Return the [X, Y] coordinate for the center point of the cell that contains the specified text.  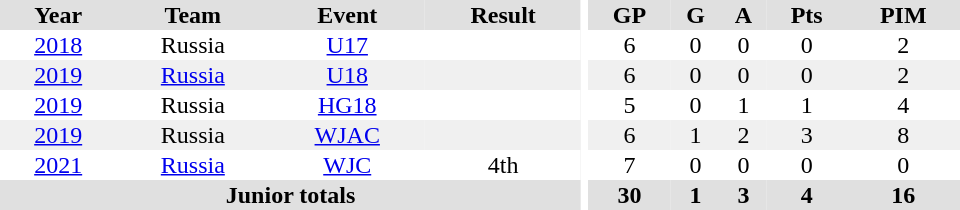
4th [503, 165]
7 [630, 165]
30 [630, 195]
G [696, 15]
U17 [347, 45]
Pts [807, 15]
Event [347, 15]
Team [192, 15]
WJC [347, 165]
5 [630, 105]
WJAC [347, 135]
HG18 [347, 105]
2021 [58, 165]
GP [630, 15]
16 [904, 195]
8 [904, 135]
Year [58, 15]
2018 [58, 45]
Result [503, 15]
A [743, 15]
PIM [904, 15]
U18 [347, 75]
Junior totals [290, 195]
